Output the [x, y] coordinate of the center of the cell containing the given text.  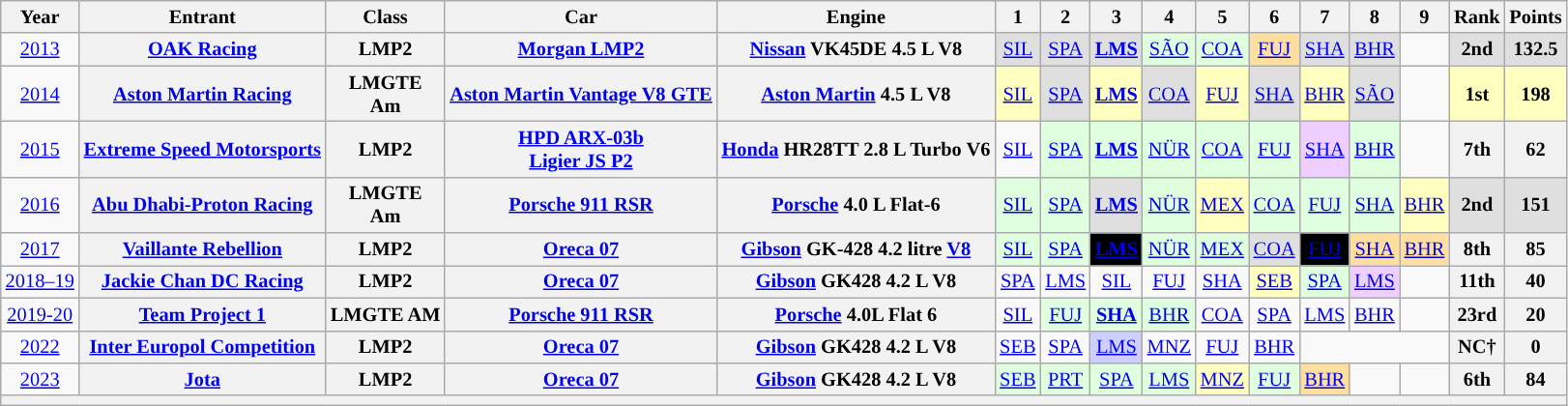
6 [1274, 16]
2015 [41, 149]
Team Project 1 [203, 314]
151 [1535, 205]
2016 [41, 205]
OAK Racing [203, 49]
2019-20 [41, 314]
20 [1535, 314]
5 [1222, 16]
Porsche 4.0 L Flat-6 [857, 205]
7 [1324, 16]
LMGTE AM [386, 314]
Abu Dhabi-Proton Racing [203, 205]
85 [1535, 249]
8th [1477, 249]
Jackie Chan DC Racing [203, 281]
2018–19 [41, 281]
Aston Martin Racing [203, 94]
HPD ARX-03bLigier JS P2 [580, 149]
2 [1065, 16]
3 [1117, 16]
2013 [41, 49]
PRT [1065, 379]
84 [1535, 379]
4 [1170, 16]
Points [1535, 16]
Car [580, 16]
Morgan LMP2 [580, 49]
Class [386, 16]
Rank [1477, 16]
Vaillante Rebellion [203, 249]
2023 [41, 379]
40 [1535, 281]
Aston Martin Vantage V8 GTE [580, 94]
62 [1535, 149]
1 [1017, 16]
23rd [1477, 314]
0 [1535, 347]
7th [1477, 149]
Honda HR28TT 2.8 L Turbo V6 [857, 149]
9 [1425, 16]
8 [1375, 16]
Inter Europol Competition [203, 347]
Gibson GK-428 4.2 litre V8 [857, 249]
Entrant [203, 16]
Engine [857, 16]
NC† [1477, 347]
Year [41, 16]
2017 [41, 249]
Extreme Speed Motorsports [203, 149]
2022 [41, 347]
11th [1477, 281]
198 [1535, 94]
Porsche 4.0L Flat 6 [857, 314]
Aston Martin 4.5 L V8 [857, 94]
Jota [203, 379]
1st [1477, 94]
6th [1477, 379]
Nissan VK45DE 4.5 L V8 [857, 49]
132.5 [1535, 49]
2014 [41, 94]
